Scan for the cell matching the given text and deliver its [X, Y] coordinate at center. 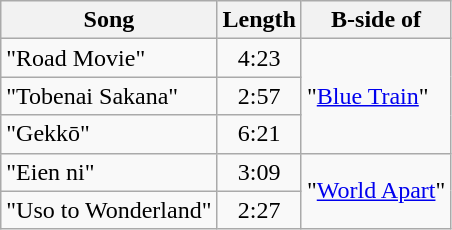
"Eien ni" [109, 172]
3:09 [259, 172]
"Gekkō" [109, 134]
6:21 [259, 134]
2:27 [259, 210]
B-side of [376, 20]
4:23 [259, 58]
"Uso to Wonderland" [109, 210]
"World Apart" [376, 191]
"Tobenai Sakana" [109, 96]
Length [259, 20]
"Road Movie" [109, 58]
Song [109, 20]
2:57 [259, 96]
"Blue Train" [376, 96]
